Find where the given text appears and provide that cell's center as [X, Y] coordinate. 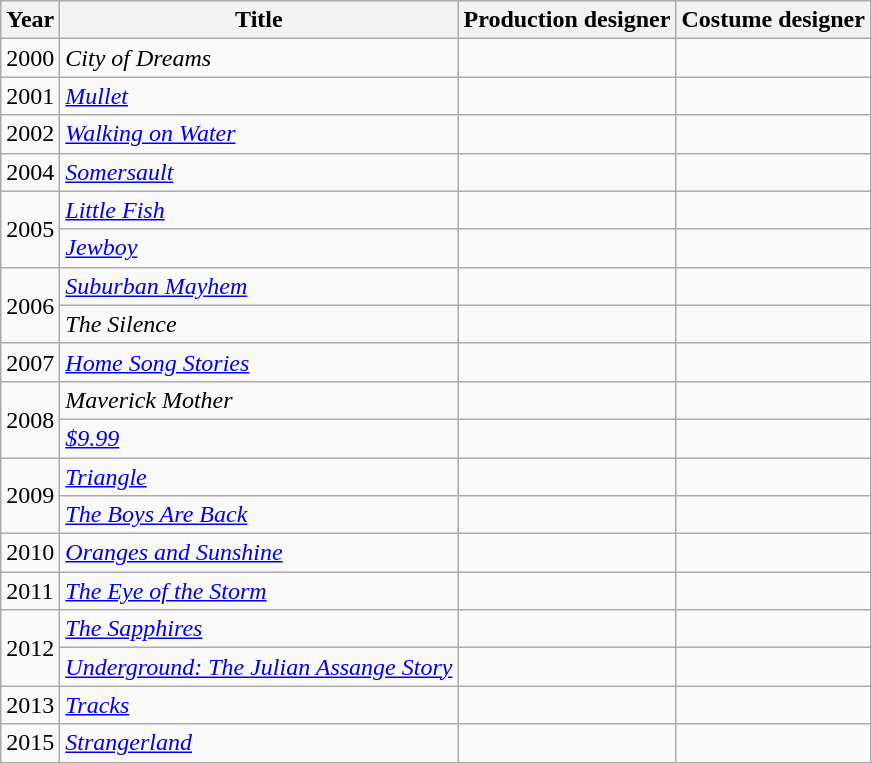
$9.99 [259, 438]
2009 [30, 496]
Little Fish [259, 210]
2013 [30, 705]
2008 [30, 419]
Mullet [259, 96]
Triangle [259, 477]
2004 [30, 172]
2006 [30, 305]
Production designer [567, 20]
Tracks [259, 705]
The Eye of the Storm [259, 591]
Costume designer [773, 20]
Walking on Water [259, 134]
2000 [30, 58]
Somersault [259, 172]
City of Dreams [259, 58]
The Boys Are Back [259, 515]
The Silence [259, 324]
Maverick Mother [259, 400]
Strangerland [259, 743]
Home Song Stories [259, 362]
2005 [30, 229]
2012 [30, 648]
Underground: The Julian Assange Story [259, 667]
2015 [30, 743]
2002 [30, 134]
The Sapphires [259, 629]
Oranges and Sunshine [259, 553]
2010 [30, 553]
Jewboy [259, 248]
Suburban Mayhem [259, 286]
2001 [30, 96]
Year [30, 20]
Title [259, 20]
2007 [30, 362]
2011 [30, 591]
